Return (X, Y) of the center of cell containing provided text 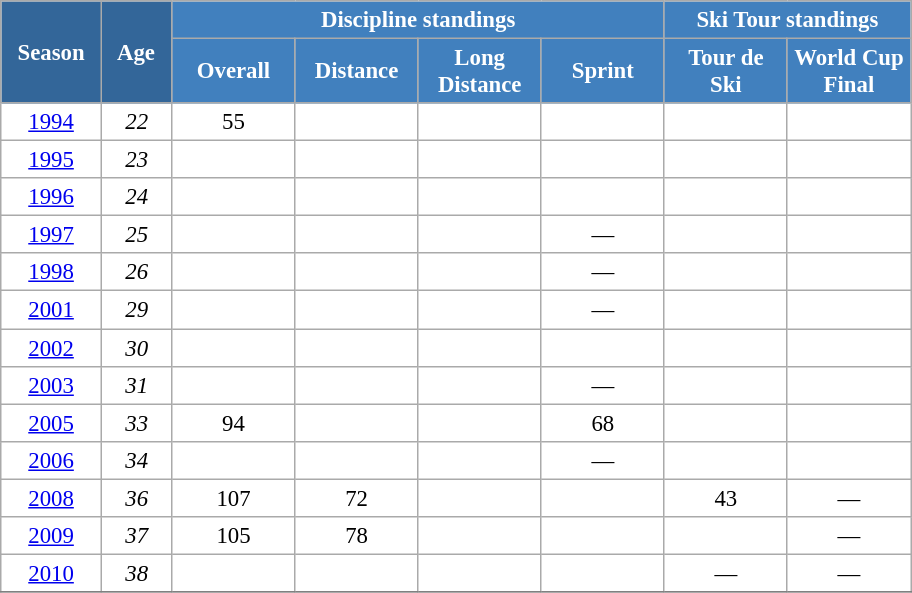
Long Distance (480, 72)
Sprint (602, 72)
29 (136, 310)
36 (136, 498)
68 (602, 423)
2001 (52, 310)
Distance (356, 72)
34 (136, 460)
1996 (52, 197)
2009 (52, 536)
38 (136, 573)
55 (234, 122)
Discipline standings (418, 20)
2008 (52, 498)
72 (356, 498)
2003 (52, 385)
107 (234, 498)
1995 (52, 160)
Ski Tour standings (787, 20)
2002 (52, 348)
Tour deSki (726, 72)
31 (136, 385)
43 (726, 498)
Age (136, 52)
1998 (52, 273)
30 (136, 348)
105 (234, 536)
33 (136, 423)
World CupFinal (848, 72)
37 (136, 536)
2005 (52, 423)
1997 (52, 235)
25 (136, 235)
2010 (52, 573)
26 (136, 273)
23 (136, 160)
2006 (52, 460)
94 (234, 423)
1994 (52, 122)
78 (356, 536)
Season (52, 52)
22 (136, 122)
Overall (234, 72)
24 (136, 197)
